Provide the (x, y) coordinate of the cell's center where the given text is located.  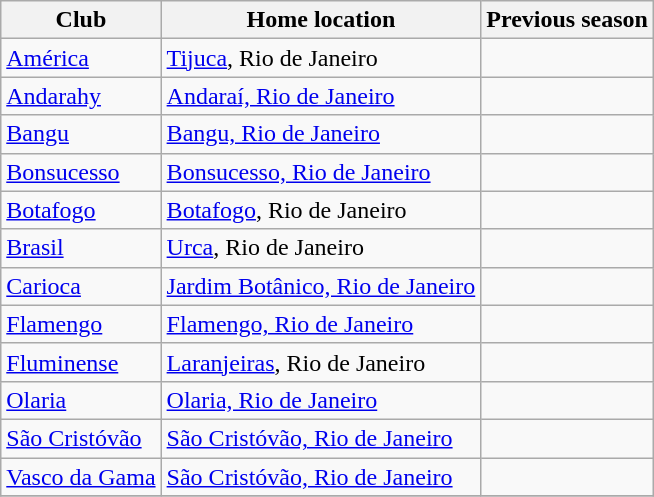
Flamengo, Rio de Janeiro (321, 324)
Botafogo, Rio de Janeiro (321, 210)
Carioca (81, 286)
Bonsucesso, Rio de Janeiro (321, 172)
Jardim Botânico, Rio de Janeiro (321, 286)
Vasco da Gama (81, 477)
Andarahy (81, 96)
Club (81, 20)
Botafogo (81, 210)
Home location (321, 20)
Andaraí, Rio de Janeiro (321, 96)
Laranjeiras, Rio de Janeiro (321, 362)
Olaria (81, 400)
América (81, 58)
Bangu, Rio de Janeiro (321, 134)
São Cristóvão (81, 438)
Fluminense (81, 362)
Urca, Rio de Janeiro (321, 248)
Flamengo (81, 324)
Tijuca, Rio de Janeiro (321, 58)
Olaria, Rio de Janeiro (321, 400)
Previous season (568, 20)
Brasil (81, 248)
Bonsucesso (81, 172)
Bangu (81, 134)
